Extract the (x, y) coordinate from the center of the cell holding the provided text.  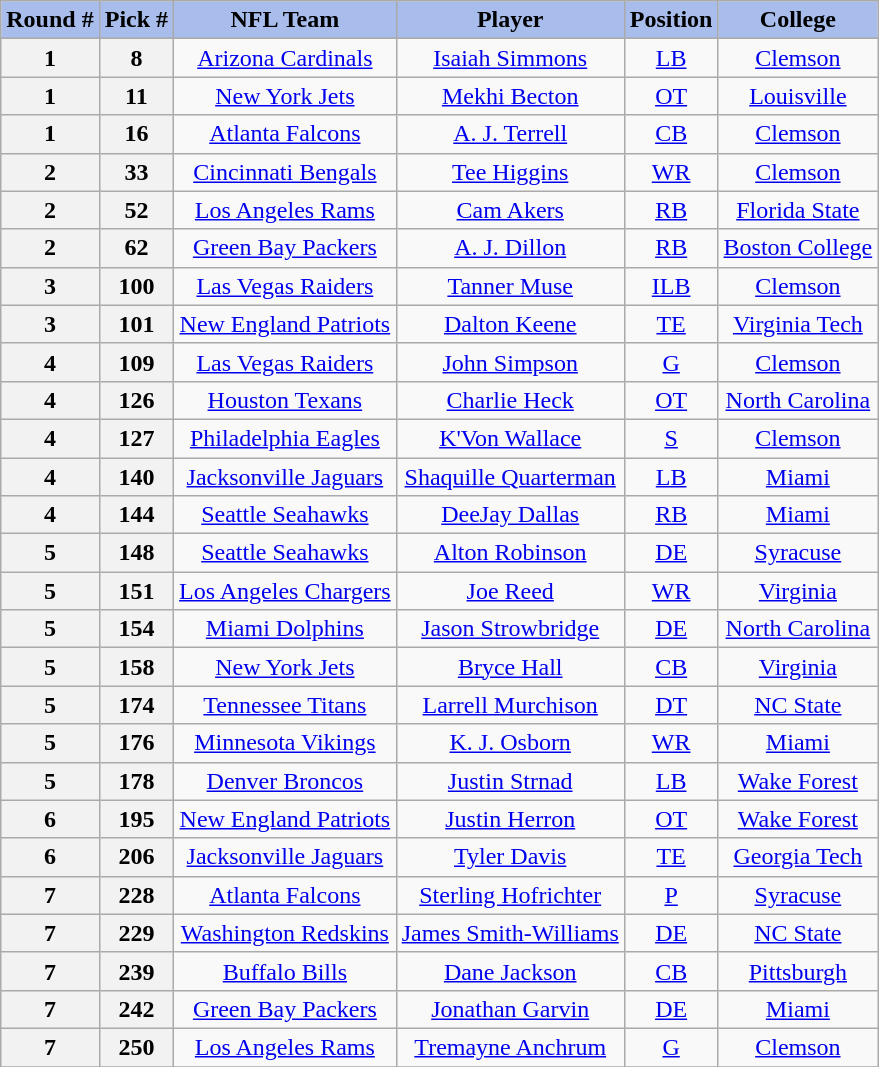
Jason Strowbridge (510, 629)
Pittsburgh (798, 971)
Georgia Tech (798, 857)
K. J. Osborn (510, 743)
Washington Redskins (286, 933)
242 (136, 1009)
Mekhi Becton (510, 96)
Miami Dolphins (286, 629)
11 (136, 96)
Virginia Tech (798, 324)
Player (510, 20)
195 (136, 819)
A. J. Terrell (510, 134)
Cam Akers (510, 210)
158 (136, 667)
Dane Jackson (510, 971)
206 (136, 857)
Tennessee Titans (286, 705)
P (671, 895)
154 (136, 629)
178 (136, 781)
144 (136, 515)
Sterling Hofrichter (510, 895)
250 (136, 1047)
33 (136, 172)
Joe Reed (510, 591)
Larrell Murchison (510, 705)
Tyler Davis (510, 857)
174 (136, 705)
Justin Strnad (510, 781)
Shaquille Quarterman (510, 477)
140 (136, 477)
DeeJay Dallas (510, 515)
James Smith-Williams (510, 933)
100 (136, 286)
228 (136, 895)
Cincinnati Bengals (286, 172)
Florida State (798, 210)
A. J. Dillon (510, 248)
S (671, 438)
Pick # (136, 20)
Jonathan Garvin (510, 1009)
Philadelphia Eagles (286, 438)
ILB (671, 286)
229 (136, 933)
Arizona Cardinals (286, 58)
151 (136, 591)
NFL Team (286, 20)
Houston Texans (286, 400)
62 (136, 248)
Isaiah Simmons (510, 58)
Charlie Heck (510, 400)
DT (671, 705)
126 (136, 400)
Justin Herron (510, 819)
52 (136, 210)
127 (136, 438)
176 (136, 743)
109 (136, 362)
Boston College (798, 248)
Alton Robinson (510, 553)
Bryce Hall (510, 667)
Dalton Keene (510, 324)
Buffalo Bills (286, 971)
Tremayne Anchrum (510, 1047)
John Simpson (510, 362)
148 (136, 553)
239 (136, 971)
Los Angeles Chargers (286, 591)
Round # (50, 20)
Minnesota Vikings (286, 743)
Denver Broncos (286, 781)
8 (136, 58)
Louisville (798, 96)
K'Von Wallace (510, 438)
101 (136, 324)
16 (136, 134)
Tee Higgins (510, 172)
College (798, 20)
Tanner Muse (510, 286)
Position (671, 20)
